Scan for the cell matching the given text and deliver its (X, Y) coordinate at center. 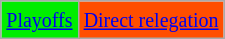
Direct relegation (151, 20)
Playoffs (40, 20)
